Determine the [X, Y] coordinate at the center of the cell enclosing the given text.  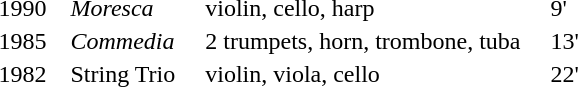
2 trumpets, horn, trombone, tuba [375, 41]
Commedia [135, 41]
